For the text-containing cell, return its midpoint in (X, Y) coordinate format. 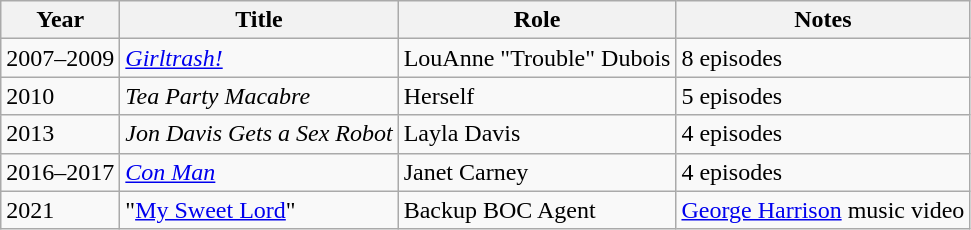
"My Sweet Lord" (259, 210)
2010 (60, 96)
Con Man (259, 172)
Backup BOC Agent (537, 210)
Jon Davis Gets a Sex Robot (259, 134)
LouAnne "Trouble" Dubois (537, 58)
Girltrash! (259, 58)
Role (537, 20)
Herself (537, 96)
2016–2017 (60, 172)
Notes (823, 20)
Title (259, 20)
8 episodes (823, 58)
2013 (60, 134)
Tea Party Macabre (259, 96)
2021 (60, 210)
Year (60, 20)
Layla Davis (537, 134)
Janet Carney (537, 172)
5 episodes (823, 96)
George Harrison music video (823, 210)
2007–2009 (60, 58)
